Provide the [x, y] coordinate of the cell's center where the given text is located.  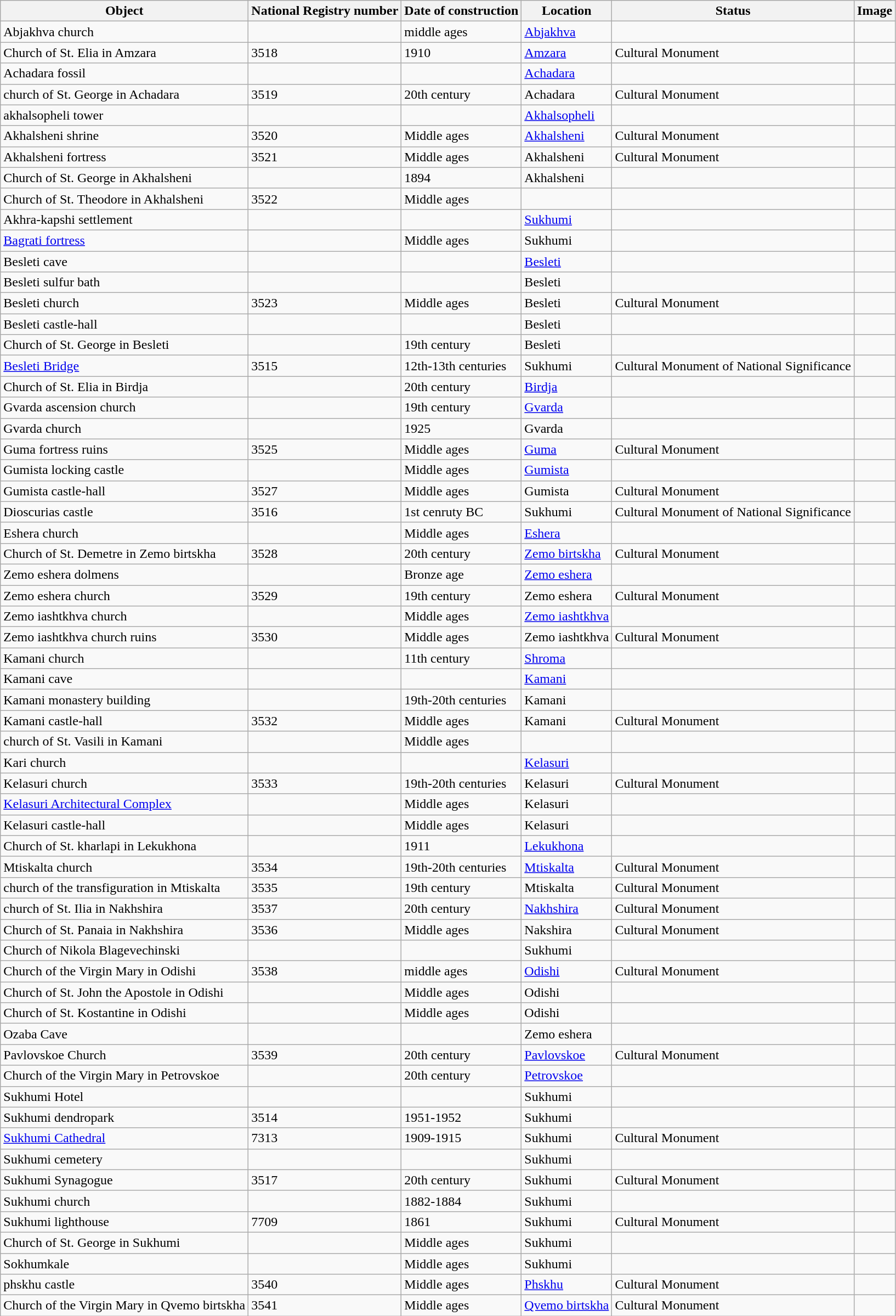
Zemo iashtkhva church [124, 617]
Mtiskalta church [124, 867]
National Registry number [325, 11]
Nakhshira [567, 908]
Location [567, 11]
Kelasuri Architectural Complex [124, 804]
Besleti cave [124, 262]
Bronze age [462, 574]
phskhu castle [124, 1285]
Nakshira [567, 930]
3535 [325, 888]
Sukhumi cemetery [124, 1159]
3534 [325, 867]
Church of St. George in Besleti [124, 345]
Zemo birtskha [567, 553]
Zemo eshera dolmens [124, 574]
Kamani monastery building [124, 700]
Akhalsheni shrine [124, 136]
3528 [325, 553]
Gvarda church [124, 428]
Abjakhva [567, 32]
Object [124, 11]
12th-13th centuries [462, 366]
Sukhumi Hotel [124, 1097]
church of St. George in Achadara [124, 94]
1894 [462, 178]
3529 [325, 595]
Kari church [124, 763]
church of St. Ilia in Nakhshira [124, 908]
Shroma [567, 658]
Dioscurias castle [124, 512]
Akhalsopheli [567, 115]
Eshera church [124, 533]
Ozaba Cave [124, 1034]
Amzara [567, 53]
Gumista locking castle [124, 470]
Church of St. Demetre in Zemo birtskha [124, 553]
Sokhumkale [124, 1263]
Kelasuri church [124, 783]
11th century [462, 658]
Image [875, 11]
3533 [325, 783]
3516 [325, 512]
Pavlovskoe Church [124, 1055]
Sukhumi church [124, 1201]
Sukhumi Synagogue [124, 1180]
Zemo iashtkhva church ruins [124, 637]
1861 [462, 1222]
1911 [462, 846]
Qvemo birtskha [567, 1306]
Church of St. Panaia in Nakhshira [124, 930]
Sukhumi Cathedral [124, 1138]
3525 [325, 449]
Pavlovskoe [567, 1055]
3540 [325, 1285]
Lekukhona [567, 846]
3532 [325, 721]
Akhalsheni fortress [124, 157]
7313 [325, 1138]
3521 [325, 157]
Church of St. John the Apostole in Odishi [124, 992]
3520 [325, 136]
3515 [325, 366]
Sukhumi dendropark [124, 1117]
3514 [325, 1117]
Church of St. George in Sukhumi [124, 1242]
7709 [325, 1222]
3518 [325, 53]
Church of the Virgin Mary in Petrovskoe [124, 1076]
Besleti sulfur bath [124, 283]
Church of St. kharlapi in Lekukhona [124, 846]
Date of construction [462, 11]
Besleti castle-hall [124, 324]
3522 [325, 199]
3538 [325, 972]
Eshera [567, 533]
1909-1915 [462, 1138]
3517 [325, 1180]
Church of the Virgin Mary in Qvemo birtskha [124, 1306]
1951-1952 [462, 1117]
church of the transfiguration in Mtiskalta [124, 888]
Achadara fossil [124, 74]
church of St. Vasili in Kamani [124, 742]
Abjakhva church [124, 32]
3541 [325, 1306]
Church of St. Elia in Amzara [124, 53]
Church of Nikola Blagevechinski [124, 951]
Church of St. Elia in Birdja [124, 387]
Zemo eshera church [124, 595]
Besleti church [124, 303]
1882-1884 [462, 1201]
1st cenruty BC [462, 512]
Gvarda ascension church [124, 408]
Gumista castle-hall [124, 491]
Bagrati fortress [124, 240]
Status [733, 11]
3519 [325, 94]
Church of the Virgin Mary in Odishi [124, 972]
Kamani church [124, 658]
3527 [325, 491]
Kamani cave [124, 679]
Kelasuri castle-hall [124, 825]
1910 [462, 53]
3536 [325, 930]
akhalsopheli tower [124, 115]
3523 [325, 303]
3539 [325, 1055]
Sukhumi lighthouse [124, 1222]
3530 [325, 637]
Kamani castle-hall [124, 721]
3537 [325, 908]
Petrovskoe [567, 1076]
Besleti Bridge [124, 366]
Guma [567, 449]
Guma fortress ruins [124, 449]
Phskhu [567, 1285]
Akhra-kapshi settlement [124, 219]
Church of St. George in Akhalsheni [124, 178]
Church of St. Theodore in Akhalsheni [124, 199]
Birdja [567, 387]
Church of St. Kostantine in Odishi [124, 1013]
1925 [462, 428]
